Search for the cell housing the specified text and yield its (X, Y) center coordinate. 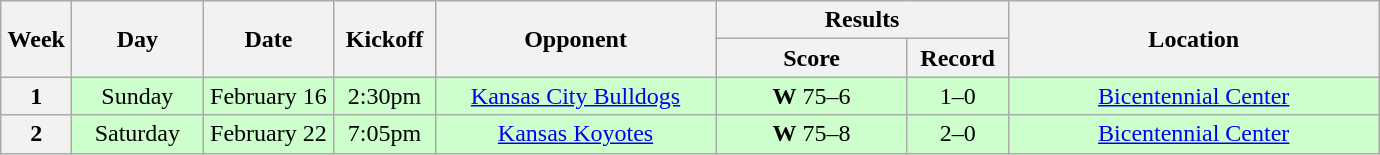
Kansas Koyotes (576, 134)
Week (36, 39)
2:30pm (384, 96)
Sunday (138, 96)
Location (1194, 39)
Saturday (138, 134)
Record (958, 58)
W 75–8 (812, 134)
2 (36, 134)
February 16 (268, 96)
Date (268, 39)
7:05pm (384, 134)
2–0 (958, 134)
Results (862, 20)
Day (138, 39)
W 75–6 (812, 96)
Score (812, 58)
1 (36, 96)
Kickoff (384, 39)
Opponent (576, 39)
February 22 (268, 134)
1–0 (958, 96)
Kansas City Bulldogs (576, 96)
